Output the (X, Y) coordinate of the center of the cell containing the given text.  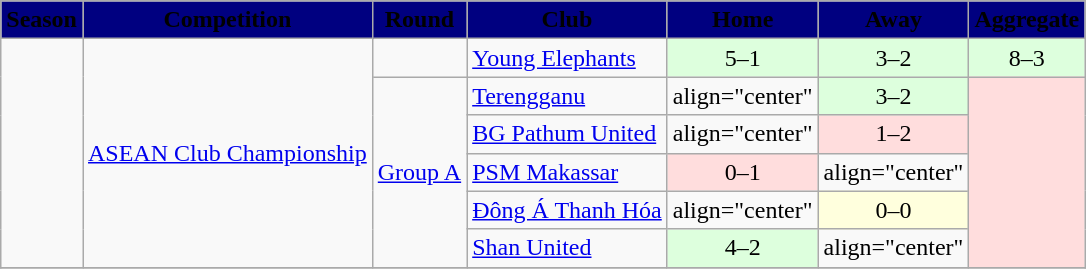
Group A (419, 172)
Shan United (568, 248)
PSM Makassar (568, 172)
Round (419, 20)
0–0 (894, 210)
Club (568, 20)
Away (894, 20)
1–2 (894, 134)
Terengganu (568, 96)
BG Pathum United (568, 134)
Young Elephants (568, 58)
0–1 (742, 172)
5–1 (742, 58)
4–2 (742, 248)
Season (42, 20)
8–3 (1027, 58)
Competition (227, 20)
ASEAN Club Championship (227, 153)
Aggregate (1027, 20)
Đông Á Thanh Hóa (568, 210)
Home (742, 20)
